Provide the (x, y) coordinate of the cell's center where the given text is located.  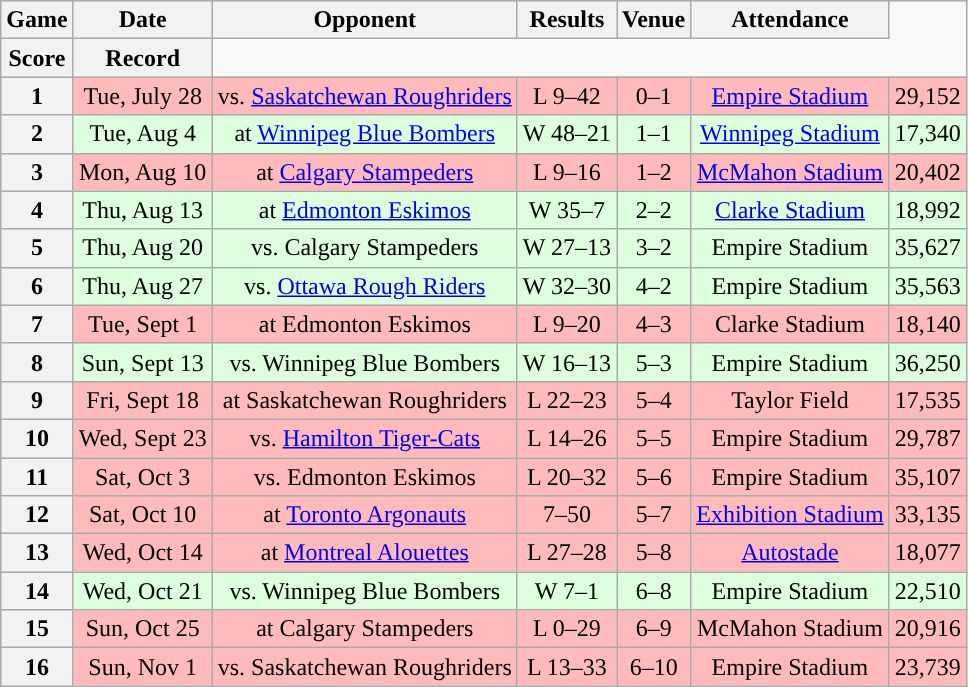
W 27–13 (566, 248)
Wed, Oct 21 (142, 591)
1–2 (654, 172)
18,992 (928, 210)
3 (37, 172)
8 (37, 362)
Thu, Aug 13 (142, 210)
L 9–42 (566, 96)
vs. Hamilton Tiger-Cats (364, 438)
2–2 (654, 210)
Thu, Aug 20 (142, 248)
6–10 (654, 667)
Tue, Aug 4 (142, 134)
Sat, Oct 3 (142, 477)
6–9 (654, 629)
36,250 (928, 362)
Winnipeg Stadium (790, 134)
at Toronto Argonauts (364, 515)
5–7 (654, 515)
Wed, Sept 23 (142, 438)
L 13–33 (566, 667)
vs. Ottawa Rough Riders (364, 286)
Sun, Nov 1 (142, 667)
at Montreal Alouettes (364, 553)
35,627 (928, 248)
18,077 (928, 553)
L 14–26 (566, 438)
1–1 (654, 134)
Thu, Aug 27 (142, 286)
5–6 (654, 477)
14 (37, 591)
9 (37, 400)
3–2 (654, 248)
17,535 (928, 400)
Score (37, 58)
6 (37, 286)
Fri, Sept 18 (142, 400)
10 (37, 438)
33,135 (928, 515)
23,739 (928, 667)
5–3 (654, 362)
L 20–32 (566, 477)
W 35–7 (566, 210)
2 (37, 134)
5–8 (654, 553)
Results (566, 20)
29,152 (928, 96)
20,402 (928, 172)
7 (37, 324)
Sat, Oct 10 (142, 515)
0–1 (654, 96)
L 0–29 (566, 629)
4–2 (654, 286)
4–3 (654, 324)
Wed, Oct 14 (142, 553)
13 (37, 553)
Autostade (790, 553)
15 (37, 629)
at Winnipeg Blue Bombers (364, 134)
W 32–30 (566, 286)
5–5 (654, 438)
L 9–16 (566, 172)
Attendance (790, 20)
17,340 (928, 134)
4 (37, 210)
Sun, Sept 13 (142, 362)
Taylor Field (790, 400)
Record (142, 58)
Tue, Sept 1 (142, 324)
1 (37, 96)
W 7–1 (566, 591)
7–50 (566, 515)
L 27–28 (566, 553)
12 (37, 515)
Venue (654, 20)
W 48–21 (566, 134)
L 22–23 (566, 400)
35,563 (928, 286)
35,107 (928, 477)
16 (37, 667)
Date (142, 20)
L 9–20 (566, 324)
6–8 (654, 591)
W 16–13 (566, 362)
20,916 (928, 629)
22,510 (928, 591)
11 (37, 477)
Sun, Oct 25 (142, 629)
Mon, Aug 10 (142, 172)
Tue, July 28 (142, 96)
vs. Calgary Stampeders (364, 248)
Exhibition Stadium (790, 515)
5–4 (654, 400)
at Saskatchewan Roughriders (364, 400)
18,140 (928, 324)
Game (37, 20)
vs. Edmonton Eskimos (364, 477)
Opponent (364, 20)
5 (37, 248)
29,787 (928, 438)
